Search for the cell housing the specified text and yield its (x, y) center coordinate. 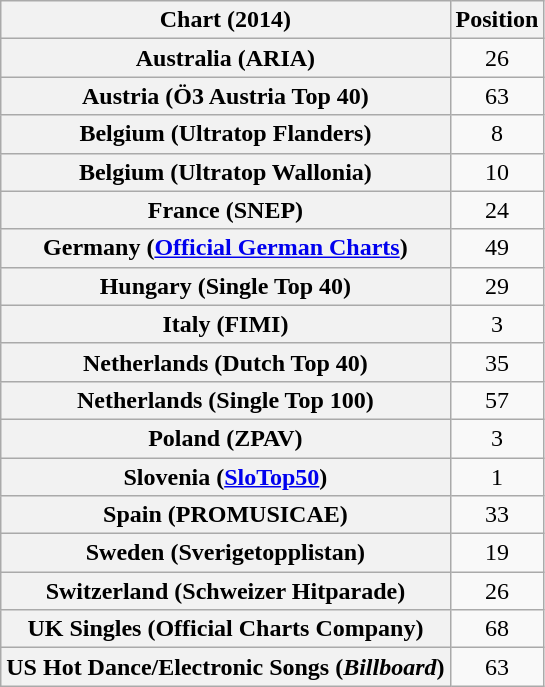
Netherlands (Single Top 100) (226, 400)
Spain (PROMUSICAE) (226, 515)
8 (497, 134)
29 (497, 286)
Switzerland (Schweizer Hitparade) (226, 591)
Poland (ZPAV) (226, 438)
UK Singles (Official Charts Company) (226, 629)
Netherlands (Dutch Top 40) (226, 362)
Germany (Official German Charts) (226, 248)
Position (497, 20)
10 (497, 172)
24 (497, 210)
Chart (2014) (226, 20)
Australia (ARIA) (226, 58)
68 (497, 629)
Italy (FIMI) (226, 324)
Austria (Ö3 Austria Top 40) (226, 96)
Hungary (Single Top 40) (226, 286)
US Hot Dance/Electronic Songs (Billboard) (226, 667)
France (SNEP) (226, 210)
57 (497, 400)
33 (497, 515)
Sweden (Sverigetopplistan) (226, 553)
49 (497, 248)
Slovenia (SloTop50) (226, 477)
1 (497, 477)
19 (497, 553)
35 (497, 362)
Belgium (Ultratop Flanders) (226, 134)
Belgium (Ultratop Wallonia) (226, 172)
